Return (X, Y) of the center of cell containing provided text 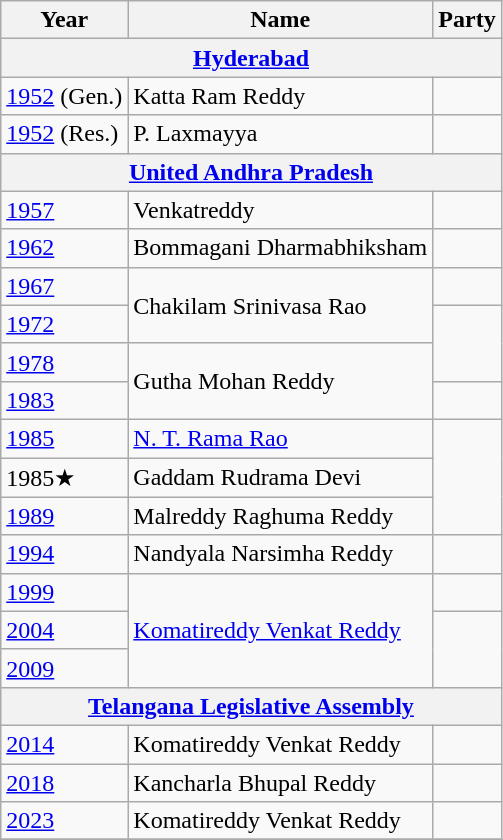
1962 (64, 248)
1985★ (64, 478)
Katta Ram Reddy (280, 96)
2018 (64, 783)
2009 (64, 668)
Name (280, 20)
Gutha Mohan Reddy (280, 381)
1952 (Res.) (64, 134)
Party (467, 20)
1967 (64, 286)
Bommagani Dharmabhiksham (280, 248)
Kancharla Bhupal Reddy (280, 783)
Venkatreddy (280, 210)
1999 (64, 592)
1983 (64, 400)
Year (64, 20)
1985 (64, 438)
2023 (64, 821)
Chakilam Srinivasa Rao (280, 305)
Telangana Legislative Assembly (251, 706)
1952 (Gen.) (64, 96)
P. Laxmayya (280, 134)
1978 (64, 362)
1994 (64, 554)
Malreddy Raghuma Reddy (280, 516)
Hyderabad (251, 58)
Gaddam Rudrama Devi (280, 478)
1972 (64, 324)
2004 (64, 630)
N. T. Rama Rao (280, 438)
1989 (64, 516)
2014 (64, 744)
1957 (64, 210)
Nandyala Narsimha Reddy (280, 554)
United Andhra Pradesh (251, 172)
